Detect which cell encompasses the target text, then output its [X, Y] center coordinate. 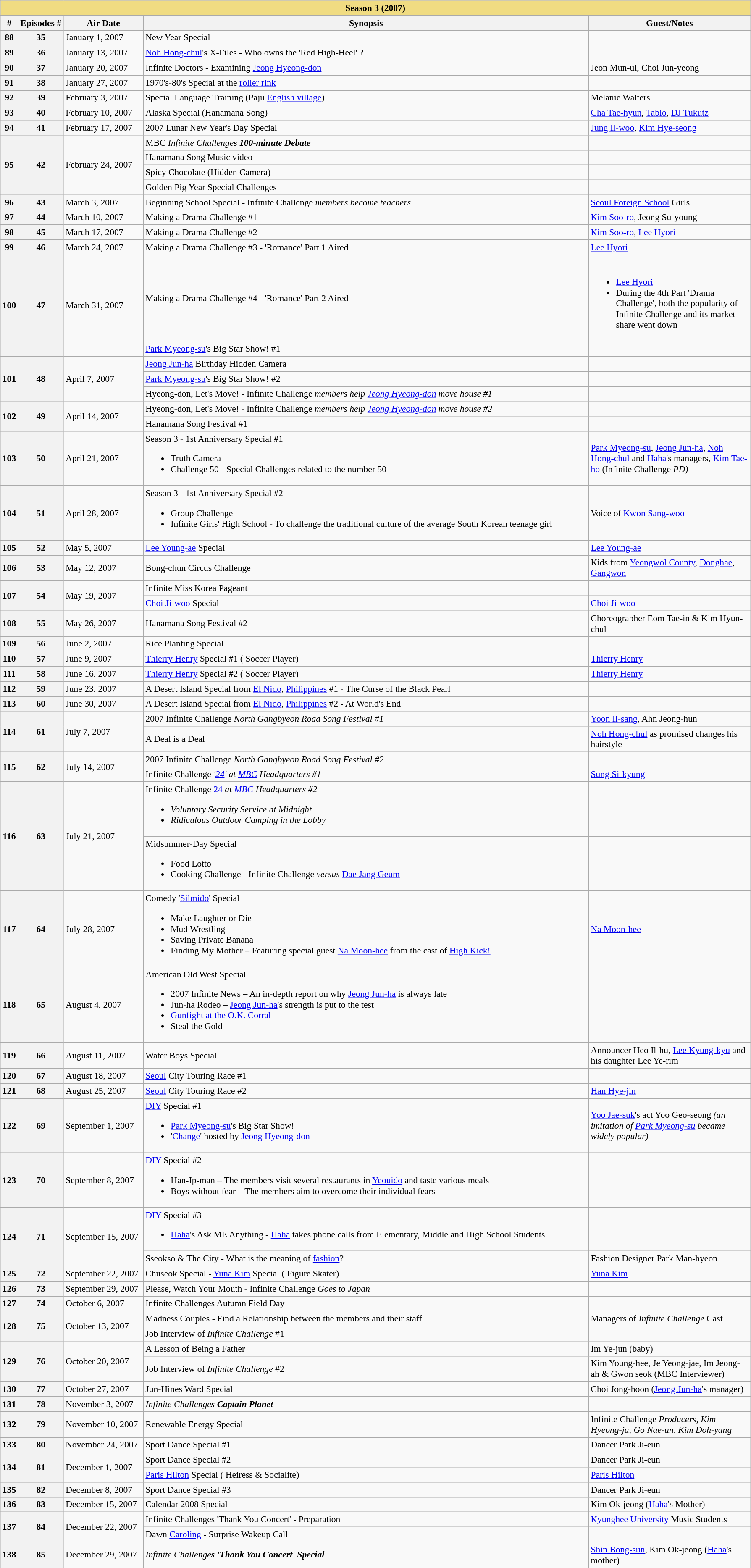
135 [9, 1490]
Kim Young-hee, Je Yeong-jae, Im Jeong-ah & Gwon seok (MBC Interviewer) [670, 1368]
Im Ye-jun (baby) [670, 1349]
November 24, 2007 [103, 1445]
53 [41, 568]
106 [9, 568]
Golden Pig Year Special Challenges [366, 188]
June 16, 2007 [103, 674]
102 [9, 417]
93 [9, 113]
A Deal is a Deal [366, 739]
October 27, 2007 [103, 1389]
Infinite Miss Korea Pageant [366, 588]
Infinite Challenges Autumn Field Day [366, 1304]
Seoul City Touring Race #1 [366, 1076]
78 [41, 1404]
Hanamana Song Festival #2 [366, 623]
Yoo Jae-suk's act Yoo Geo-seong (an imitation of Park Myeong-su became widely popular) [670, 1126]
June 9, 2007 [103, 659]
Jung Il-woo, Kim Hye-seong [670, 128]
Sseokso & The City - What is the meaning of fashion? [366, 1259]
59 [41, 689]
Making a Drama Challenge #1 [366, 218]
83 [41, 1505]
Sport Dance Special #2 [366, 1460]
114 [9, 732]
Infinite Doctors - Examining Jeong Hyeong-don [366, 68]
Kyunghee University Music Students [670, 1520]
45 [41, 233]
Shin Bong-sun, Kim Ok-jeong (Haha's mother) [670, 1555]
Infinite Challenges Captain Planet [366, 1404]
136 [9, 1505]
Madness Couples - Find a Relationship between the members and their staff [366, 1319]
# [9, 23]
Making a Drama Challenge #3 - 'Romance' Part 1 Aired [366, 247]
57 [41, 659]
127 [9, 1304]
132 [9, 1425]
Lee Young-ae [670, 548]
79 [41, 1425]
Making a Drama Challenge #4 - 'Romance' Part 2 Aired [366, 298]
Lee HyoriDuring the 4th Part 'Drama Challenge', both the popularity of Infinite Challenge and its market share went down [670, 298]
51 [41, 513]
80 [41, 1445]
February 24, 2007 [103, 165]
94 [9, 128]
82 [41, 1490]
Midsummer-Day SpecialFood LottoCooking Challenge - Infinite Challenge versus Dae Jang Geum [366, 864]
Episodes # [41, 23]
49 [41, 417]
35 [41, 38]
69 [41, 1126]
August 11, 2007 [103, 1056]
Kim Soo-ro, Jeong Su-young [670, 218]
Chuseok Special - Yuna Kim Special ( Figure Skater) [366, 1274]
Infinite Challenge 24 at MBC Headquarters #2Voluntary Security Service at MidnightRidiculous Outdoor Camping in the Lobby [366, 809]
Season 3 - 1st Anniversary Special #1Truth CameraChallenge 50 - Special Challenges related to the number 50 [366, 459]
Special Language Training (Paju English village) [366, 98]
September 8, 2007 [103, 1180]
April 14, 2007 [103, 417]
137 [9, 1527]
133 [9, 1445]
March 17, 2007 [103, 233]
115 [9, 767]
April 21, 2007 [103, 459]
New Year Special [366, 38]
Kim Soo-ro, Lee Hyori [670, 233]
A Lesson of Being a Father [366, 1349]
100 [9, 306]
September 1, 2007 [103, 1126]
95 [9, 165]
October 6, 2007 [103, 1304]
Kids from Yeongwol County, Donghae, Gangwon [670, 568]
Season 3 (2007) [375, 8]
118 [9, 1005]
124 [9, 1237]
May 5, 2007 [103, 548]
71 [41, 1237]
54 [41, 596]
Hyeong-don, Let's Move! - Infinite Challenge members help Jeong Hyeong-don move house #1 [366, 394]
104 [9, 513]
July 28, 2007 [103, 929]
125 [9, 1274]
90 [9, 68]
July 14, 2007 [103, 767]
November 3, 2007 [103, 1404]
Choi Jong-hoon (Jeong Jun-ha's manager) [670, 1389]
February 17, 2007 [103, 128]
43 [41, 202]
138 [9, 1555]
Choi Ji-woo Special [366, 604]
Thierry Henry Special #2 ( Soccer Player) [366, 674]
72 [41, 1274]
Infinite Challenges 'Thank You Concert' Special [366, 1555]
61 [41, 732]
December 8, 2007 [103, 1490]
84 [41, 1527]
113 [9, 704]
1970's-80's Special at the roller rink [366, 83]
64 [41, 929]
Choi Ji-woo [670, 604]
75 [41, 1326]
108 [9, 623]
92 [9, 98]
130 [9, 1389]
April 28, 2007 [103, 513]
105 [9, 548]
129 [9, 1362]
Cha Tae-hyun, Tablo, DJ Tukutz [670, 113]
Park Myeong-su's Big Star Show! #1 [366, 349]
107 [9, 596]
70 [41, 1180]
117 [9, 929]
Sung Si-kyung [670, 775]
Choreographer Eom Tae-in & Kim Hyun-chul [670, 623]
September 15, 2007 [103, 1237]
Lee Hyori [670, 247]
131 [9, 1404]
Jun-Hines Ward Special [366, 1389]
Sport Dance Special #3 [366, 1490]
January 1, 2007 [103, 38]
Dawn Caroling - Surprise Wakeup Call [366, 1535]
Park Myeong-su's Big Star Show! #2 [366, 379]
Noh Hong-chul as promised changes his hairstyle [670, 739]
Beginning School Special - Infinite Challenge members become teachers [366, 202]
65 [41, 1005]
October 13, 2007 [103, 1326]
Spicy Chocolate (Hidden Camera) [366, 173]
41 [41, 128]
46 [41, 247]
73 [41, 1289]
Seoul City Touring Race #2 [366, 1091]
January 20, 2007 [103, 68]
Announcer Heo Il-hu, Lee Kyung-kyu and his daughter Lee Ye-rim [670, 1056]
July 21, 2007 [103, 837]
Job Interview of Infinite Challenge #2 [366, 1368]
66 [41, 1056]
Hanamana Song Festival #1 [366, 424]
68 [41, 1091]
122 [9, 1126]
Infinite Challenge Producers, Kim Hyeong-ja, Go Nae-un, Kim Doh-yang [670, 1425]
50 [41, 459]
36 [41, 53]
May 26, 2007 [103, 623]
111 [9, 674]
58 [41, 674]
91 [9, 83]
May 12, 2007 [103, 568]
37 [41, 68]
116 [9, 837]
Han Hye-jin [670, 1091]
October 20, 2007 [103, 1362]
38 [41, 83]
52 [41, 548]
126 [9, 1289]
August 18, 2007 [103, 1076]
98 [9, 233]
48 [41, 379]
67 [41, 1076]
76 [41, 1362]
Guest/Notes [670, 23]
Melanie Walters [670, 98]
December 1, 2007 [103, 1468]
February 3, 2007 [103, 98]
40 [41, 113]
MBC Infinite Challenges 100-minute Debate [366, 143]
Alaska Special (Hanamana Song) [366, 113]
Voice of Kwon Sang-woo [670, 513]
March 24, 2007 [103, 247]
Jeon Mun-ui, Choi Jun-yeong [670, 68]
Making a Drama Challenge #2 [366, 233]
99 [9, 247]
March 10, 2007 [103, 218]
DIY Special #1Park Myeong-su's Big Star Show!'Change' hosted by Jeong Hyeong-don [366, 1126]
120 [9, 1076]
January 13, 2007 [103, 53]
Yuna Kim [670, 1274]
81 [41, 1468]
January 27, 2007 [103, 83]
89 [9, 53]
88 [9, 38]
Seoul Foreign School Girls [670, 202]
Yoon Il-sang, Ahn Jeong-hun [670, 719]
2007 Infinite Challenge North Gangbyeon Road Song Festival #2 [366, 759]
Park Myeong-su, Jeong Jun-ha, Noh Hong-chul and Haha's managers, Kim Tae-ho (Infinite Challenge PD) [670, 459]
74 [41, 1304]
110 [9, 659]
A Desert Island Special from El Nido, Philippines #2 - At World's End [366, 704]
Job Interview of Infinite Challenge #1 [366, 1334]
Na Moon-hee [670, 929]
September 29, 2007 [103, 1289]
Thierry Henry Special #1 ( Soccer Player) [366, 659]
63 [41, 837]
April 7, 2007 [103, 379]
December 29, 2007 [103, 1555]
Rice Planting Special [366, 644]
112 [9, 689]
85 [41, 1555]
Air Date [103, 23]
39 [41, 98]
Kim Ok-jeong (Haha's Mother) [670, 1505]
Renewable Energy Special [366, 1425]
Synopsis [366, 23]
2007 Lunar New Year's Day Special [366, 128]
97 [9, 218]
123 [9, 1180]
Hyeong-don, Let's Move! - Infinite Challenge members help Jeong Hyeong-don move house #2 [366, 409]
77 [41, 1389]
A Desert Island Special from El Nido, Philippines #1 - The Curse of the Black Pearl [366, 689]
November 10, 2007 [103, 1425]
128 [9, 1326]
DIY Special #3Haha's Ask ME Anything - Haha takes phone calls from Elementary, Middle and High School Students [366, 1229]
Lee Young-ae Special [366, 548]
Water Boys Special [366, 1056]
109 [9, 644]
101 [9, 379]
121 [9, 1091]
55 [41, 623]
May 19, 2007 [103, 596]
Please, Watch Your Mouth - Infinite Challenge Goes to Japan [366, 1289]
Jeong Jun-ha Birthday Hidden Camera [366, 364]
60 [41, 704]
February 10, 2007 [103, 113]
Hanamana Song Music video [366, 158]
December 22, 2007 [103, 1527]
Bong-chun Circus Challenge [366, 568]
Paris Hilton Special ( Heiress & Socialite) [366, 1475]
56 [41, 644]
62 [41, 767]
42 [41, 165]
119 [9, 1056]
Fashion Designer Park Man-hyeon [670, 1259]
March 31, 2007 [103, 306]
134 [9, 1468]
103 [9, 459]
96 [9, 202]
2007 Infinite Challenge North Gangbyeon Road Song Festival #1 [366, 719]
Managers of Infinite Challenge Cast [670, 1319]
July 7, 2007 [103, 732]
Infinite Challenge '24' at MBC Headquarters #1 [366, 775]
March 3, 2007 [103, 202]
Infinite Challenges 'Thank You Concert' - Preparation [366, 1520]
June 30, 2007 [103, 704]
June 23, 2007 [103, 689]
December 15, 2007 [103, 1505]
Calendar 2008 Special [366, 1505]
47 [41, 306]
August 25, 2007 [103, 1091]
44 [41, 218]
Noh Hong-chul's X-Files - Who owns the 'Red High-Heel' ? [366, 53]
August 4, 2007 [103, 1005]
Paris Hilton [670, 1475]
September 22, 2007 [103, 1274]
Sport Dance Special #1 [366, 1445]
June 2, 2007 [103, 644]
